Search for the cell housing the specified text and yield its [x, y] center coordinate. 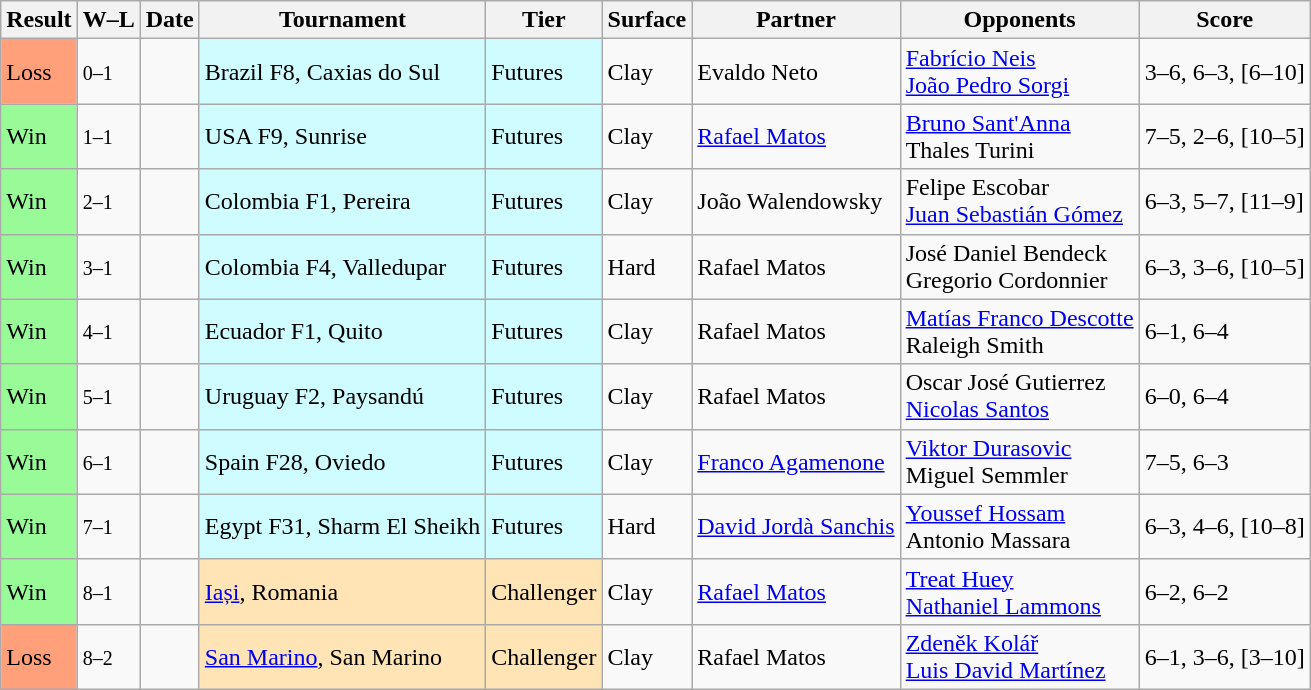
Uruguay F2, Paysandú [342, 396]
7–5, 6–3 [1224, 462]
Tier [544, 20]
USA F9, Sunrise [342, 136]
8–1 [108, 592]
Felipe Escobar Juan Sebastián Gómez [1020, 202]
6–1, 3–6, [3–10] [1224, 656]
6–2, 6–2 [1224, 592]
Iași, Romania [342, 592]
San Marino, San Marino [342, 656]
João Walendowsky [796, 202]
6–3, 4–6, [10–8] [1224, 526]
Result [39, 20]
Franco Agamenone [796, 462]
Evaldo Neto [796, 72]
Spain F28, Oviedo [342, 462]
Score [1224, 20]
Viktor Durasovic Miguel Semmler [1020, 462]
6–0, 6–4 [1224, 396]
6–1, 6–4 [1224, 332]
6–1 [108, 462]
Bruno Sant'Anna Thales Turini [1020, 136]
Brazil F8, Caxias do Sul [342, 72]
7–1 [108, 526]
3–1 [108, 266]
3–6, 6–3, [6–10] [1224, 72]
Surface [647, 20]
1–1 [108, 136]
Youssef Hossam Antonio Massara [1020, 526]
Ecuador F1, Quito [342, 332]
Date [170, 20]
4–1 [108, 332]
W–L [108, 20]
David Jordà Sanchis [796, 526]
Matías Franco Descotte Raleigh Smith [1020, 332]
Oscar José Gutierrez Nicolas Santos [1020, 396]
2–1 [108, 202]
8–2 [108, 656]
Egypt F31, Sharm El Sheikh [342, 526]
0–1 [108, 72]
Colombia F4, Valledupar [342, 266]
7–5, 2–6, [10–5] [1224, 136]
Tournament [342, 20]
6–3, 5–7, [11–9] [1224, 202]
Opponents [1020, 20]
José Daniel Bendeck Gregorio Cordonnier [1020, 266]
Colombia F1, Pereira [342, 202]
Zdeněk Kolář Luis David Martínez [1020, 656]
5–1 [108, 396]
Partner [796, 20]
Fabrício Neis João Pedro Sorgi [1020, 72]
6–3, 3–6, [10–5] [1224, 266]
Treat Huey Nathaniel Lammons [1020, 592]
